Locate the cell with the specified text and output its [X, Y] center coordinate. 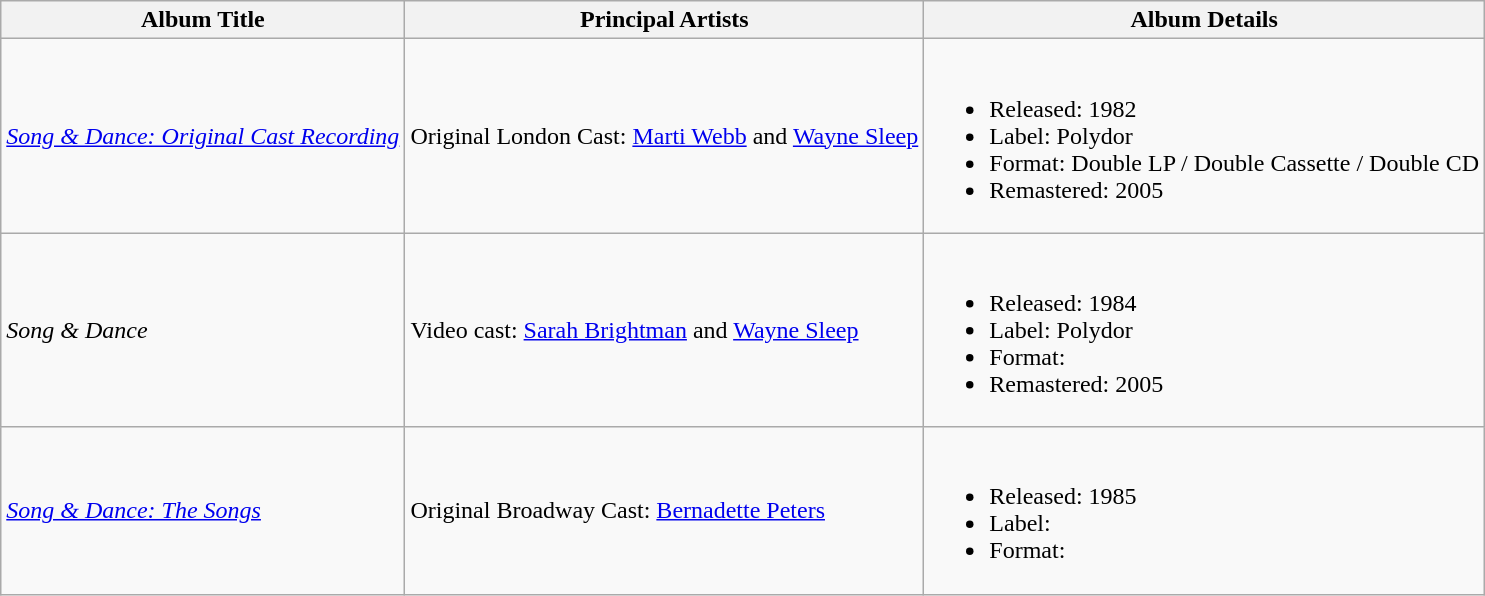
Video cast: Sarah Brightman and Wayne Sleep [664, 330]
Song & Dance: Original Cast Recording [203, 136]
Original London Cast: Marti Webb and Wayne Sleep [664, 136]
Original Broadway Cast: Bernadette Peters [664, 510]
Song & Dance [203, 330]
Song & Dance: The Songs [203, 510]
Album Title [203, 20]
Released: 1985Label:Format: [1204, 510]
Released: 1984Label: PolydorFormat:Remastered: 2005 [1204, 330]
Principal Artists [664, 20]
Album Details [1204, 20]
Released: 1982Label: PolydorFormat: Double LP / Double Cassette / Double CDRemastered: 2005 [1204, 136]
